Return the [X, Y] coordinate for the center point of the cell that contains the specified text.  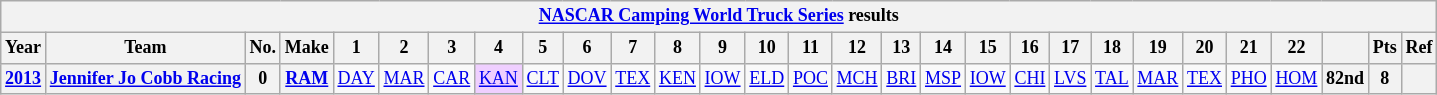
Team [145, 48]
21 [1248, 48]
1 [356, 48]
17 [1070, 48]
CAR [452, 78]
Make [306, 48]
22 [1296, 48]
3 [452, 48]
KEN [678, 78]
7 [633, 48]
5 [542, 48]
MCH [857, 78]
Ref [1419, 48]
NASCAR Camping World Truck Series results [719, 16]
12 [857, 48]
11 [811, 48]
DOV [587, 78]
BRI [902, 78]
HOM [1296, 78]
Pts [1384, 48]
20 [1205, 48]
9 [722, 48]
10 [767, 48]
Year [24, 48]
4 [499, 48]
TAL [1112, 78]
LVS [1070, 78]
RAM [306, 78]
POC [811, 78]
15 [988, 48]
19 [1158, 48]
13 [902, 48]
CHI [1030, 78]
18 [1112, 48]
2013 [24, 78]
PHO [1248, 78]
MSP [944, 78]
6 [587, 48]
DAY [356, 78]
2 [404, 48]
No. [262, 48]
ELD [767, 78]
Jennifer Jo Cobb Racing [145, 78]
0 [262, 78]
16 [1030, 48]
14 [944, 48]
KAN [499, 78]
CLT [542, 78]
82nd [1346, 78]
